Scan for the cell matching the given text and deliver its (X, Y) coordinate at center. 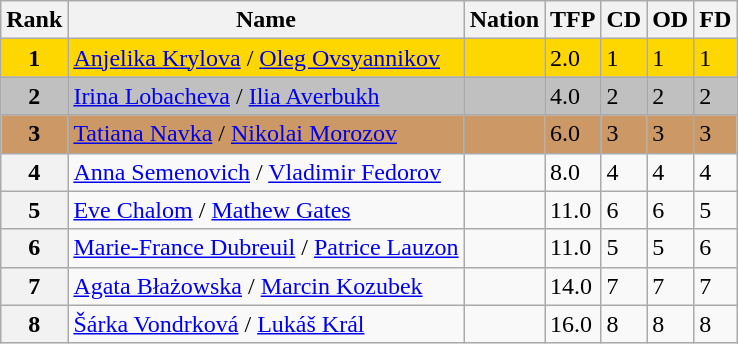
4.0 (573, 96)
6.0 (573, 134)
Anjelika Krylova / Oleg Ovsyannikov (266, 58)
FD (716, 20)
2.0 (573, 58)
Eve Chalom / Mathew Gates (266, 210)
Nation (504, 20)
CD (624, 20)
16.0 (573, 324)
Agata Błażowska / Marcin Kozubek (266, 286)
Šárka Vondrková / Lukáš Král (266, 324)
Rank (34, 20)
OD (670, 20)
Irina Lobacheva / Ilia Averbukh (266, 96)
Name (266, 20)
TFP (573, 20)
8.0 (573, 172)
Tatiana Navka / Nikolai Morozov (266, 134)
14.0 (573, 286)
Anna Semenovich / Vladimir Fedorov (266, 172)
Marie-France Dubreuil / Patrice Lauzon (266, 248)
